Identify which cell holds the provided text, then report its [x, y] central coordinate. 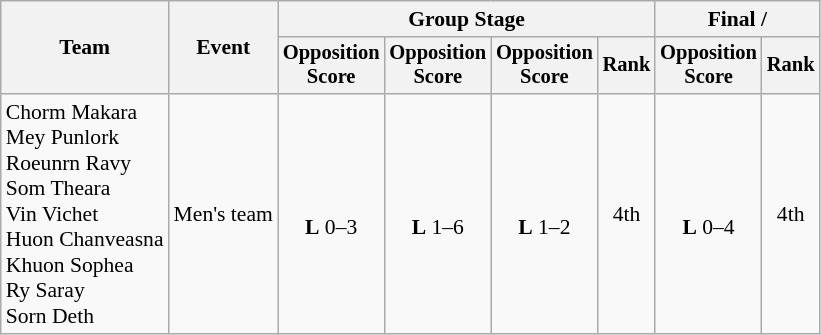
L 1–2 [544, 214]
Group Stage [466, 19]
Men's team [224, 214]
Event [224, 48]
L 1–6 [438, 214]
L 0–3 [332, 214]
Team [85, 48]
L 0–4 [708, 214]
Final / [737, 19]
Chorm MakaraMey PunlorkRoeunrn RavySom ThearaVin VichetHuon ChanveasnaKhuon SopheaRy SaraySorn Deth [85, 214]
